For the text-containing cell, return its midpoint in (x, y) coordinate format. 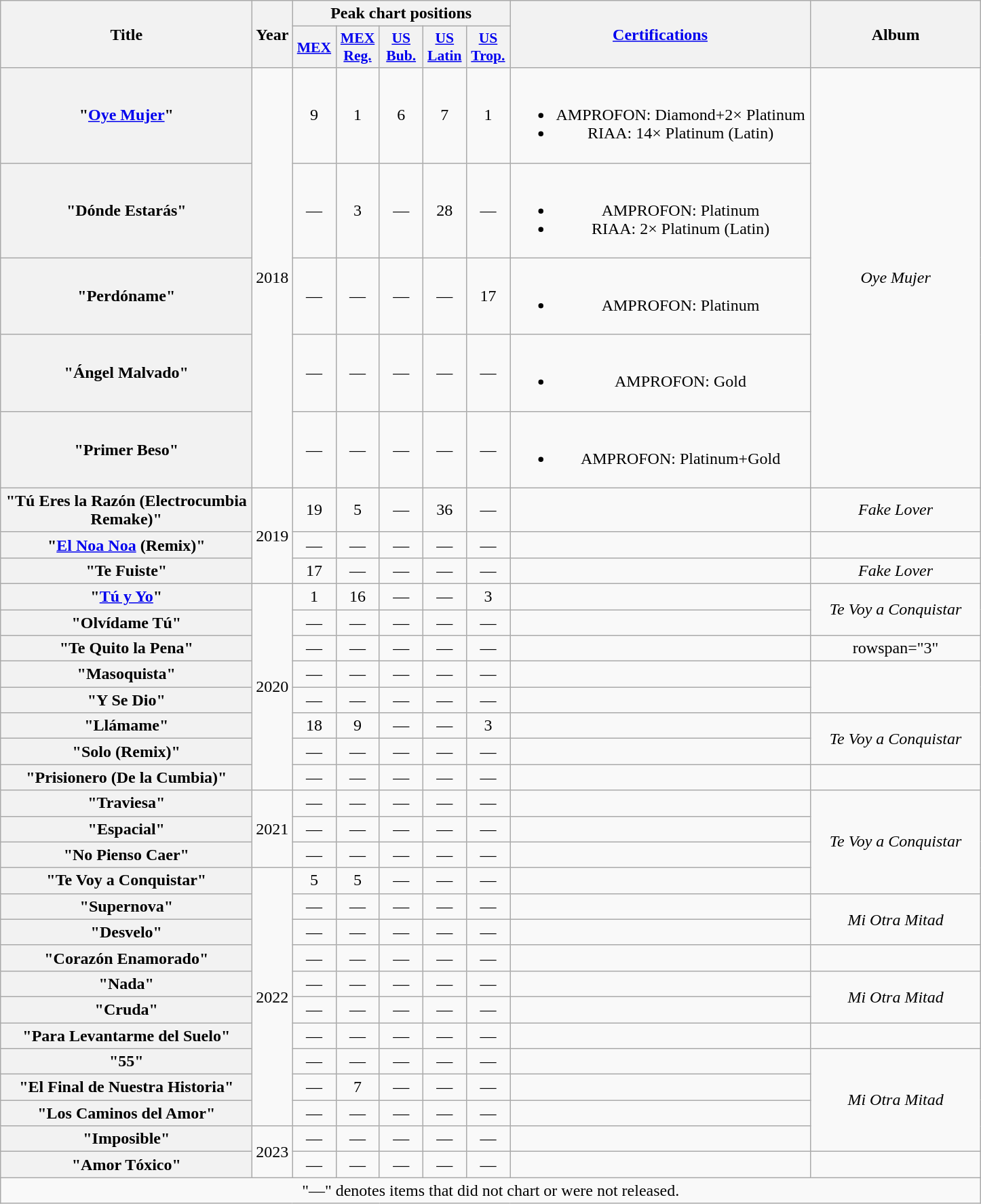
"Primer Beso" (126, 449)
2022 (273, 997)
18 (314, 726)
"Te Fuiste" (126, 570)
16 (358, 596)
"El Noa Noa (Remix)" (126, 545)
"55" (126, 1062)
"—" denotes items that did not chart or were not released. (491, 1190)
AMPROFON: Platinum+Gold (661, 449)
Oye Mujer (896, 278)
"Masoquista" (126, 674)
"Los Caminos del Amor" (126, 1113)
USBub. (401, 47)
Album (896, 34)
2023 (273, 1152)
USTrop. (488, 47)
"Oye Mujer" (126, 115)
"Dónde Estarás" (126, 210)
"Llámame" (126, 726)
AMPROFON: Gold (661, 373)
"Corazón Enamorado" (126, 958)
"Tú y Yo" (126, 596)
MEX (314, 47)
"El Final de Nuestra Historia" (126, 1087)
"Prisionero (De la Cumbia)" (126, 777)
36 (444, 510)
"Cruda" (126, 1009)
"Te Voy a Conquistar" (126, 880)
"Amor Tóxico" (126, 1165)
"Nada" (126, 984)
"Desvelo" (126, 932)
"Para Levantarme del Suelo" (126, 1036)
"Imposible" (126, 1139)
2021 (273, 829)
"Espacial" (126, 829)
"Solo (Remix)" (126, 752)
2020 (273, 686)
Certifications (661, 34)
2018 (273, 278)
6 (401, 115)
"Tú Eres la Razón (Electrocumbia Remake)" (126, 510)
2019 (273, 536)
AMPROFON: Platinum (661, 296)
"Y Se Dio" (126, 700)
MEXReg. (358, 47)
AMPROFON: Diamond+2× PlatinumRIAA: 14× Platinum (Latin) (661, 115)
Peak chart positions (402, 14)
19 (314, 510)
28 (444, 210)
"Te Quito la Pena" (126, 648)
Title (126, 34)
rowspan="3" (896, 648)
"Ángel Malvado" (126, 373)
"Olvídame Tú" (126, 622)
AMPROFON: PlatinumRIAA: 2× Platinum (Latin) (661, 210)
"Traviesa" (126, 803)
Year (273, 34)
USLatin (444, 47)
"Supernova" (126, 906)
"No Pienso Caer" (126, 855)
"Perdóname" (126, 296)
